Output the (X, Y) coordinate of the center of the cell containing the given text.  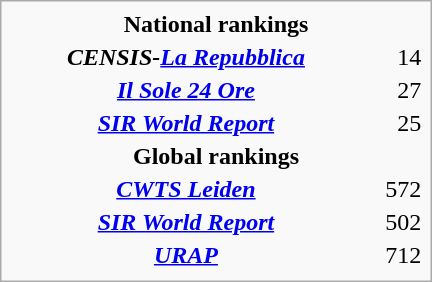
27 (394, 90)
Global rankings (216, 156)
URAP (186, 255)
502 (394, 222)
14 (394, 57)
572 (394, 189)
National rankings (216, 24)
25 (394, 123)
CENSIS-La Repubblica (186, 57)
Il Sole 24 Ore (186, 90)
712 (394, 255)
CWTS Leiden (186, 189)
